Provide the [X, Y] coordinate of the cell's center where the given text is located.  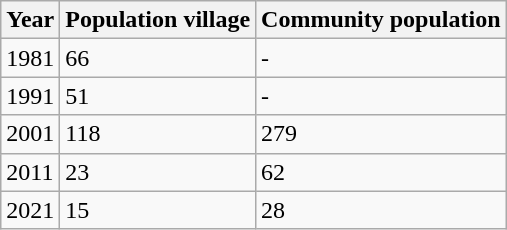
66 [158, 58]
Population village [158, 20]
23 [158, 172]
28 [381, 210]
Year [30, 20]
2021 [30, 210]
62 [381, 172]
118 [158, 134]
Community population [381, 20]
15 [158, 210]
1981 [30, 58]
279 [381, 134]
2001 [30, 134]
1991 [30, 96]
51 [158, 96]
2011 [30, 172]
